Determine the (x, y) coordinate at the center of the cell enclosing the given text.  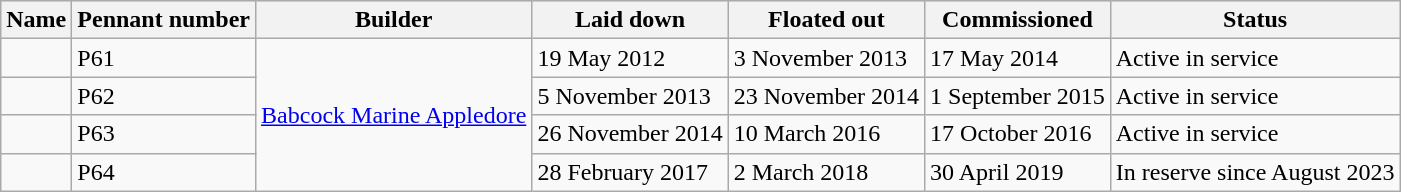
Laid down (630, 20)
P63 (164, 134)
P64 (164, 172)
Babcock Marine Appledore (394, 115)
P62 (164, 96)
2 March 2018 (826, 172)
P61 (164, 58)
26 November 2014 (630, 134)
In reserve since August 2023 (1255, 172)
1 September 2015 (1018, 96)
Pennant number (164, 20)
17 October 2016 (1018, 134)
Commissioned (1018, 20)
19 May 2012 (630, 58)
Name (36, 20)
Floated out (826, 20)
28 February 2017 (630, 172)
Status (1255, 20)
10 March 2016 (826, 134)
23 November 2014 (826, 96)
30 April 2019 (1018, 172)
17 May 2014 (1018, 58)
3 November 2013 (826, 58)
Builder (394, 20)
5 November 2013 (630, 96)
